Search for the cell housing the specified text and yield its [x, y] center coordinate. 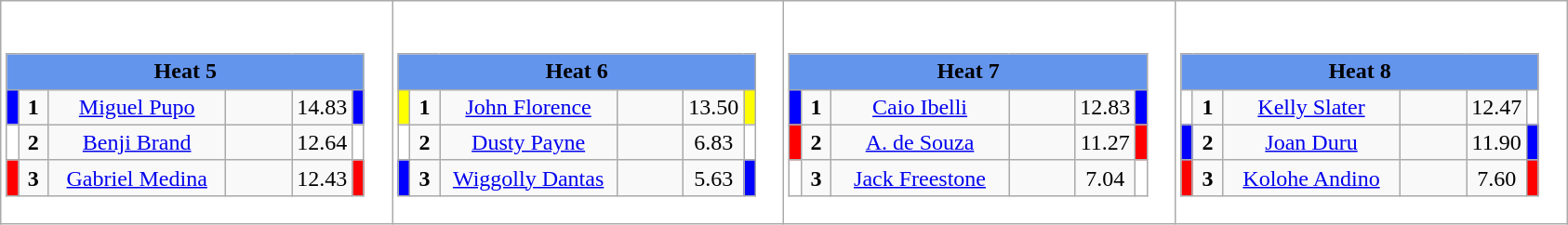
11.90 [1497, 142]
Kelly Slater [1311, 107]
12.43 [322, 178]
12.83 [1105, 107]
Miguel Pupo [138, 107]
Benji Brand [138, 142]
Heat 7 [968, 72]
Wiggolly Dantas [528, 178]
5.63 [714, 178]
Jack Freestone [921, 178]
14.83 [322, 107]
7.04 [1105, 178]
Heat 6 1 John Florence 13.50 2 Dusty Payne 6.83 3 Wiggolly Dantas 5.63 [588, 112]
Heat 5 [185, 72]
7.60 [1497, 178]
Gabriel Medina [138, 178]
Caio Ibelli [921, 107]
Heat 6 [577, 72]
11.27 [1105, 142]
Heat 5 1 Miguel Pupo 14.83 2 Benji Brand 12.64 3 Gabriel Medina 12.43 [197, 112]
A. de Souza [921, 142]
13.50 [714, 107]
Joan Duru [1311, 142]
Heat 8 1 Kelly Slater 12.47 2 Joan Duru 11.90 3 Kolohe Andino 7.60 [1371, 112]
Heat 8 [1360, 72]
12.47 [1497, 107]
Heat 7 1 Caio Ibelli 12.83 2 A. de Souza 11.27 3 Jack Freestone 7.04 [980, 112]
12.64 [322, 142]
John Florence [528, 107]
Kolohe Andino [1311, 178]
Dusty Payne [528, 142]
6.83 [714, 142]
